For the text-containing cell, return its midpoint in [X, Y] coordinate format. 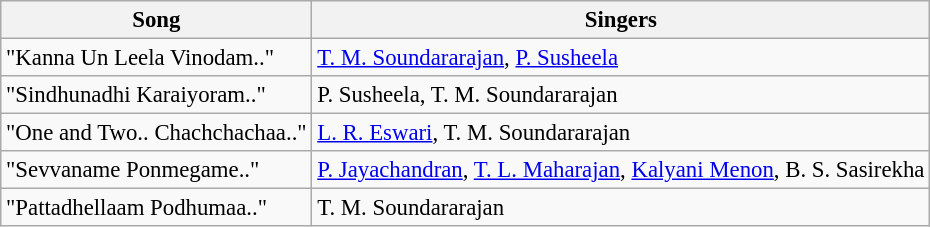
"One and Two.. Chachchachaa.." [156, 133]
T. M. Soundararajan [621, 208]
Singers [621, 20]
"Sevvaname Ponmegame.." [156, 170]
P. Susheela, T. M. Soundararajan [621, 95]
"Kanna Un Leela Vinodam.." [156, 58]
"Pattadhellaam Podhumaa.." [156, 208]
P. Jayachandran, T. L. Maharajan, Kalyani Menon, B. S. Sasirekha [621, 170]
Song [156, 20]
"Sindhunadhi Karaiyoram.." [156, 95]
T. M. Soundararajan, P. Susheela [621, 58]
L. R. Eswari, T. M. Soundararajan [621, 133]
